Extract the (X, Y) coordinate from the center of the cell holding the provided text.  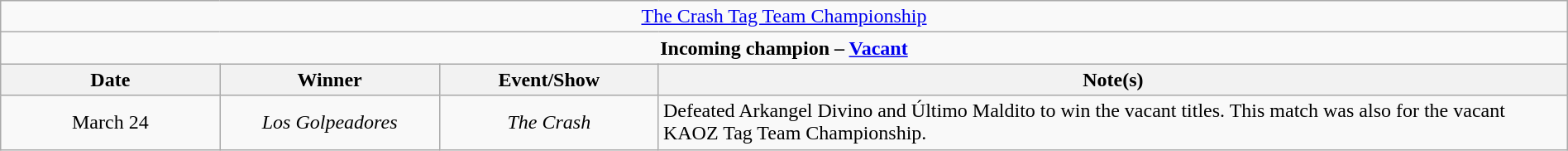
March 24 (111, 123)
The Crash Tag Team Championship (784, 17)
The Crash (549, 123)
Incoming champion – Vacant (784, 48)
Defeated Arkangel Divino and Último Maldito to win the vacant titles. This match was also for the vacant KAOZ Tag Team Championship. (1113, 123)
Event/Show (549, 80)
Note(s) (1113, 80)
Date (111, 80)
Los Golpeadores (329, 123)
Winner (329, 80)
